Return [X, Y] of the center of cell containing provided text 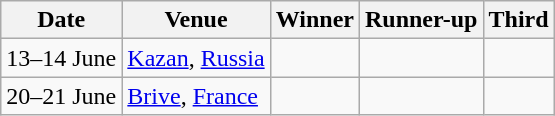
Runner-up [421, 20]
Third [518, 20]
Winner [314, 20]
Brive, France [196, 96]
13–14 June [62, 58]
20–21 June [62, 96]
Venue [196, 20]
Date [62, 20]
Kazan, Russia [196, 58]
